Return [x, y] of the center of cell containing provided text 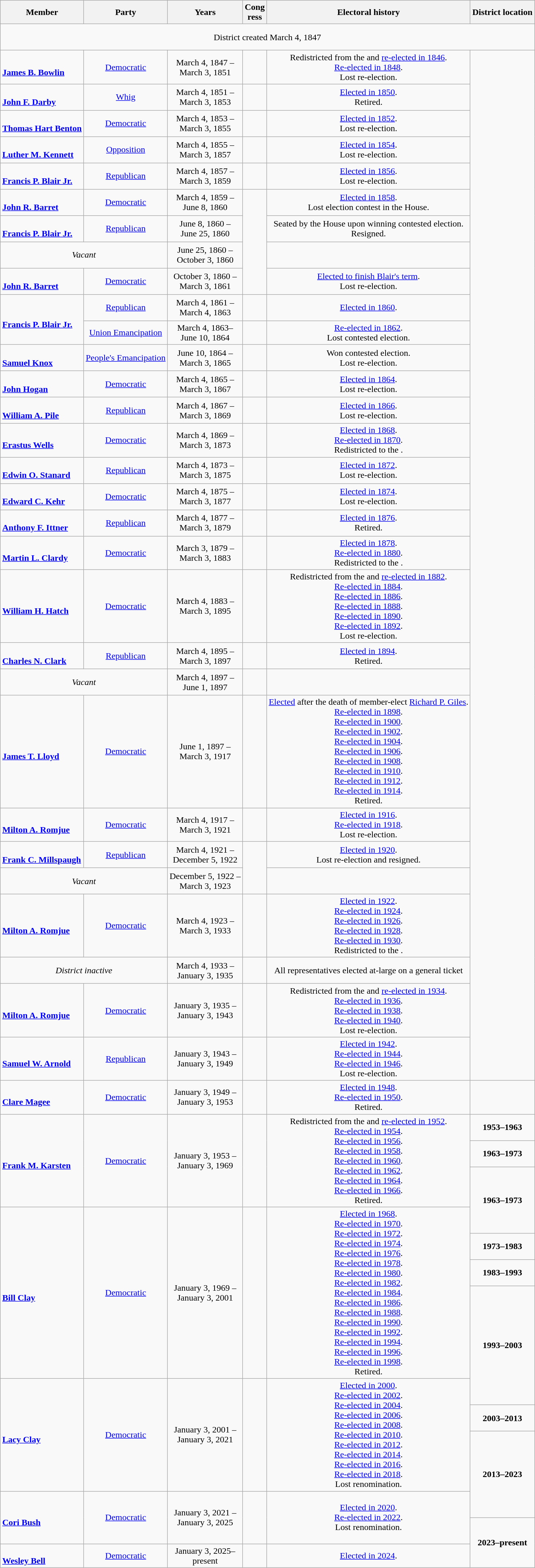
January 3, 2025–present [205, 1556]
Elected in 1858.Lost election contest in the House. [368, 202]
March 4, 1861 –March 4, 1863 [205, 308]
Elected in 1852.Lost re-election. [368, 123]
2003–2013 [502, 1418]
January 3, 1935 –January 3, 1943 [205, 1010]
Elected in 1860. [368, 308]
June 8, 1860 –June 25, 1860 [205, 229]
Edwin O. Stanard [42, 470]
March 3, 1879 –March 3, 1883 [205, 553]
Elected in 1854.Lost re-election. [368, 150]
Opposition [126, 150]
Wesley Bell [42, 1556]
Redistricted from the and re-elected in 1934.Re-elected in 1936.Re-elected in 1938.Re-elected in 1940.Lost re-election. [368, 1010]
March 4, 1895 –March 3, 1897 [205, 656]
Elected in 1876.Retired. [368, 523]
Re-elected in 1862.Lost contested election. [368, 332]
Samuel Knox [42, 358]
Elected in 1948.Re-elected in 1950.Retired. [368, 1097]
June 1, 1897 –March 3, 1917 [205, 751]
District created March 4, 1847 [267, 37]
Elected in 1874.Lost re-election. [368, 496]
March 4, 1923 –March 3, 1933 [205, 926]
Elected in 1864.Lost re-election. [368, 384]
January 3, 1949 –January 3, 1953 [205, 1097]
Elected in 1856.Lost re-election. [368, 176]
Union Emancipation [126, 332]
Frank C. Millspaugh [42, 855]
Congress [255, 12]
Thomas Hart Benton [42, 123]
March 4, 1883 –March 3, 1895 [205, 606]
Martin L. Clardy [42, 553]
District inactive [84, 970]
March 4, 1867 –March 3, 1869 [205, 410]
Frank M. Karsten [42, 1161]
1983–1993 [502, 1273]
March 4, 1875 –March 3, 1877 [205, 496]
William H. Hatch [42, 606]
John Hogan [42, 384]
March 4, 1917 –March 3, 1921 [205, 825]
Electoral history [368, 12]
1993–2003 [502, 1346]
March 4, 1933 –January 3, 1935 [205, 970]
January 3, 1953 –January 3, 1969 [205, 1161]
Bill Clay [42, 1293]
Elected in 1866.Lost re-election. [368, 410]
Elected in 1878.Re-elected in 1880.Redistricted to the . [368, 553]
March 4, 1921 –December 5, 1922 [205, 855]
James B. Bowlin [42, 67]
Redistricted from the and re-elected in 1846.Re-elected in 1848.Lost re-election. [368, 67]
March 4, 1873 –March 3, 1875 [205, 470]
June 10, 1864 –March 3, 1865 [205, 358]
Edward C. Kehr [42, 496]
March 4, 1863–June 10, 1864 [205, 332]
March 4, 1877 –March 3, 1879 [205, 523]
March 4, 1897 –June 1, 1897 [205, 682]
People's Emancipation [126, 358]
Anthony F. Ittner [42, 523]
Won contested election.Lost re-election. [368, 358]
Elected in 1872.Lost re-election. [368, 470]
March 4, 1859 –June 8, 1860 [205, 202]
March 4, 1851 –March 3, 1853 [205, 97]
January 3, 2001 –January 3, 2021 [205, 1435]
June 25, 1860 –October 3, 1860 [205, 255]
William A. Pile [42, 410]
2023–present [502, 1542]
All representatives elected at-large on a general ticket [368, 970]
October 3, 1860 –March 3, 1861 [205, 281]
December 5, 1922 –March 3, 1923 [205, 881]
2013–2023 [502, 1474]
Elected in 1868.Re-elected in 1870.Redistricted to the . [368, 440]
Elected to finish Blair's term.Lost re-election. [368, 281]
James T. Lloyd [42, 751]
Elected in 1850.Retired. [368, 97]
District location [502, 12]
Erastus Wells [42, 440]
Elected in 2024. [368, 1556]
January 3, 1969 –January 3, 2001 [205, 1293]
Samuel W. Arnold [42, 1059]
March 4, 1855 –March 3, 1857 [205, 150]
Elected in 1922.Re-elected in 1924.Re-elected in 1926.Re-elected in 1928.Re-elected in 1930.Redistricted to the . [368, 926]
Elected in 1920.Lost re-election and resigned. [368, 855]
John F. Darby [42, 97]
March 4, 1869 –March 3, 1873 [205, 440]
1953–1963 [502, 1127]
1973–1983 [502, 1247]
Elected in 1942.Re-elected in 1944.Re-elected in 1946.Lost re-election. [368, 1059]
Clare Magee [42, 1097]
Cori Bush [42, 1518]
Whig [126, 97]
March 4, 1865 –March 3, 1867 [205, 384]
March 4, 1853 –March 3, 1855 [205, 123]
January 3, 2021 –January 3, 2025 [205, 1518]
Seated by the House upon winning contested election.Resigned. [368, 229]
Party [126, 12]
Member [42, 12]
Elected in 1894.Retired. [368, 656]
March 4, 1857 –March 3, 1859 [205, 176]
Elected in 1916.Re-elected in 1918.Lost re-election. [368, 825]
January 3, 1943 –January 3, 1949 [205, 1059]
Luther M. Kennett [42, 150]
Lacy Clay [42, 1435]
Elected in 2020.Re-elected in 2022.Lost renomination. [368, 1518]
Charles N. Clark [42, 656]
March 4, 1847 –March 3, 1851 [205, 67]
Years [205, 12]
